Return the (x, y) coordinate for the center point of the cell that contains the specified text.  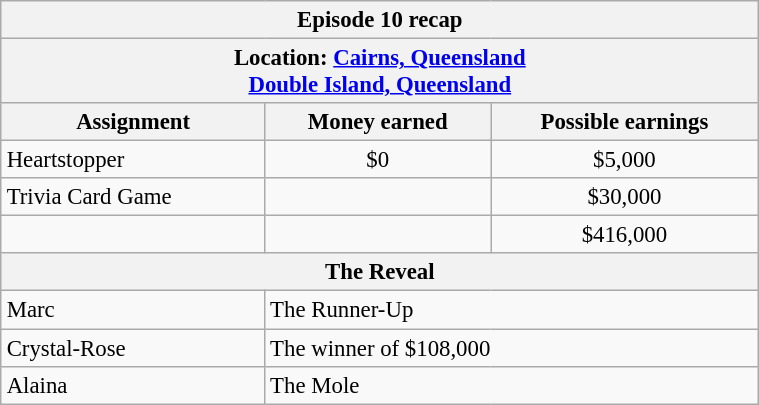
$0 (378, 160)
Trivia Card Game (132, 197)
Alaina (132, 385)
Location: Cairns, QueenslandDouble Island, Queensland (380, 70)
The Reveal (380, 272)
Episode 10 recap (380, 20)
Money earned (378, 122)
Heartstopper (132, 160)
Crystal-Rose (132, 347)
The winner of $108,000 (512, 347)
Assignment (132, 122)
The Runner-Up (512, 310)
$5,000 (625, 160)
The Mole (512, 385)
Marc (132, 310)
Possible earnings (625, 122)
$30,000 (625, 197)
$416,000 (625, 235)
